Find where the given text appears and provide that cell's center as (x, y) coordinate. 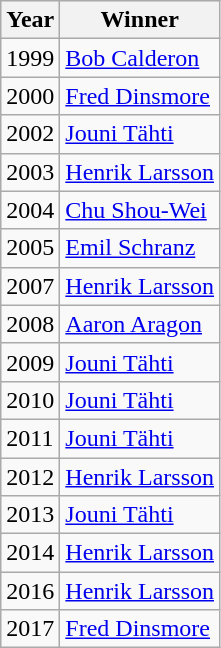
2011 (30, 438)
2000 (30, 96)
Bob Calderon (140, 58)
Aaron Aragon (140, 324)
2004 (30, 210)
2002 (30, 134)
2017 (30, 629)
2013 (30, 515)
Emil Schranz (140, 248)
2009 (30, 362)
2005 (30, 248)
2003 (30, 172)
2007 (30, 286)
2016 (30, 591)
2010 (30, 400)
Winner (140, 20)
1999 (30, 58)
Year (30, 20)
Chu Shou-Wei (140, 210)
2012 (30, 477)
2008 (30, 324)
2014 (30, 553)
